Extract the (x, y) coordinate from the center of the cell holding the provided text.  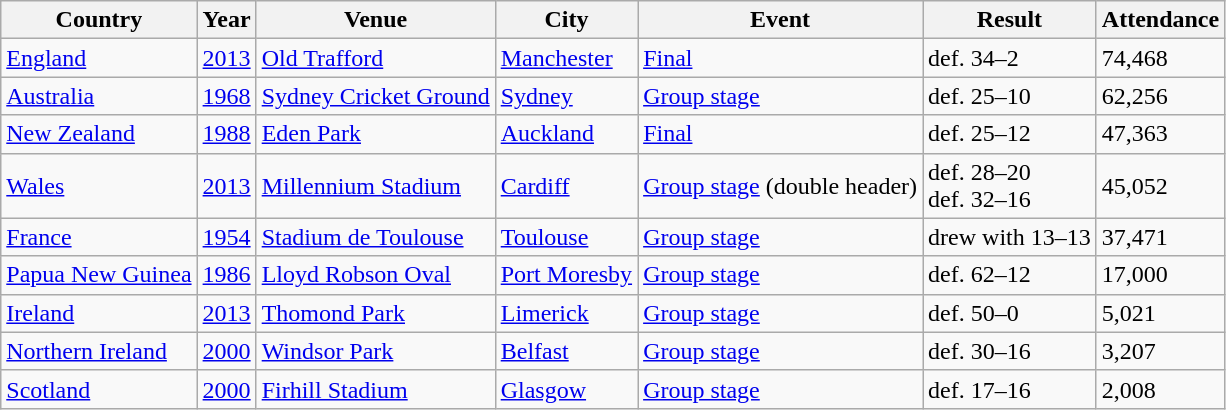
def. 17–16 (1010, 389)
def. 34–2 (1010, 58)
def. 25–10 (1010, 96)
def. 50–0 (1010, 313)
def. 28–20 def. 32–16 (1010, 186)
Windsor Park (376, 351)
Sydney (566, 96)
Manchester (566, 58)
Attendance (1160, 20)
France (99, 237)
Group stage (double header) (780, 186)
74,468 (1160, 58)
New Zealand (99, 134)
England (99, 58)
Lloyd Robson Oval (376, 275)
Glasgow (566, 389)
Old Trafford (376, 58)
Scotland (99, 389)
17,000 (1160, 275)
1968 (226, 96)
Event (780, 20)
Year (226, 20)
Northern Ireland (99, 351)
Toulouse (566, 237)
Stadium de Toulouse (376, 237)
Thomond Park (376, 313)
Venue (376, 20)
Eden Park (376, 134)
Firhill Stadium (376, 389)
Ireland (99, 313)
City (566, 20)
Wales (99, 186)
1986 (226, 275)
3,207 (1160, 351)
1988 (226, 134)
Port Moresby (566, 275)
Limerick (566, 313)
drew with 13–13 (1010, 237)
Cardiff (566, 186)
def. 25–12 (1010, 134)
Auckland (566, 134)
1954 (226, 237)
Country (99, 20)
45,052 (1160, 186)
47,363 (1160, 134)
62,256 (1160, 96)
Sydney Cricket Ground (376, 96)
2,008 (1160, 389)
def. 30–16 (1010, 351)
Papua New Guinea (99, 275)
Millennium Stadium (376, 186)
37,471 (1160, 237)
def. 62–12 (1010, 275)
5,021 (1160, 313)
Australia (99, 96)
Result (1010, 20)
Belfast (566, 351)
